From the cell containing the given text, extract its center point as [X, Y] coordinate. 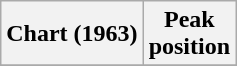
Chart (1963) [72, 34]
Peakposition [189, 34]
